Identify which cell holds the provided text, then report its [x, y] central coordinate. 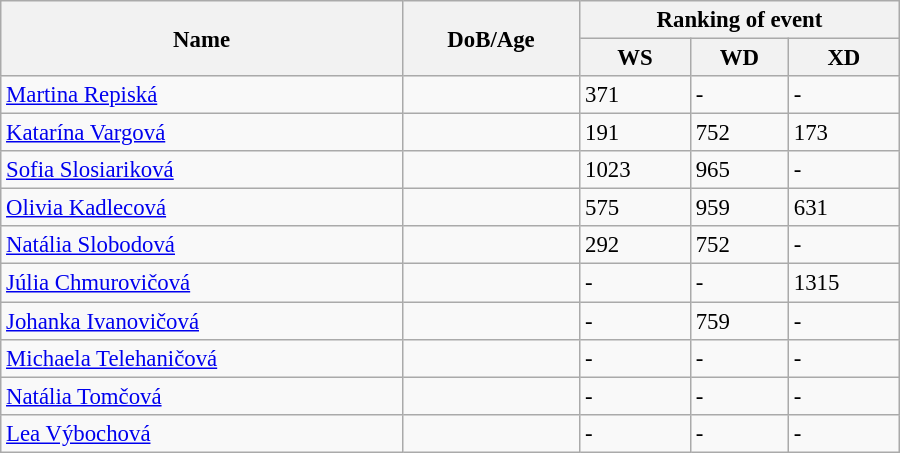
WS [636, 58]
Johanka Ivanovičová [202, 321]
965 [739, 170]
191 [636, 133]
Lea Výbochová [202, 433]
Name [202, 38]
XD [844, 58]
Katarína Vargová [202, 133]
WD [739, 58]
Michaela Telehaničová [202, 358]
292 [636, 245]
Júlia Chmurovičová [202, 283]
Olivia Kadlecová [202, 208]
DoB/Age [490, 38]
173 [844, 133]
1315 [844, 283]
Martina Repiská [202, 95]
631 [844, 208]
Natália Tomčová [202, 396]
Ranking of event [740, 20]
575 [636, 208]
1023 [636, 170]
Natália Slobodová [202, 245]
371 [636, 95]
959 [739, 208]
Sofia Slosiariková [202, 170]
759 [739, 321]
